Extract the (X, Y) coordinate from the center of the cell holding the provided text.  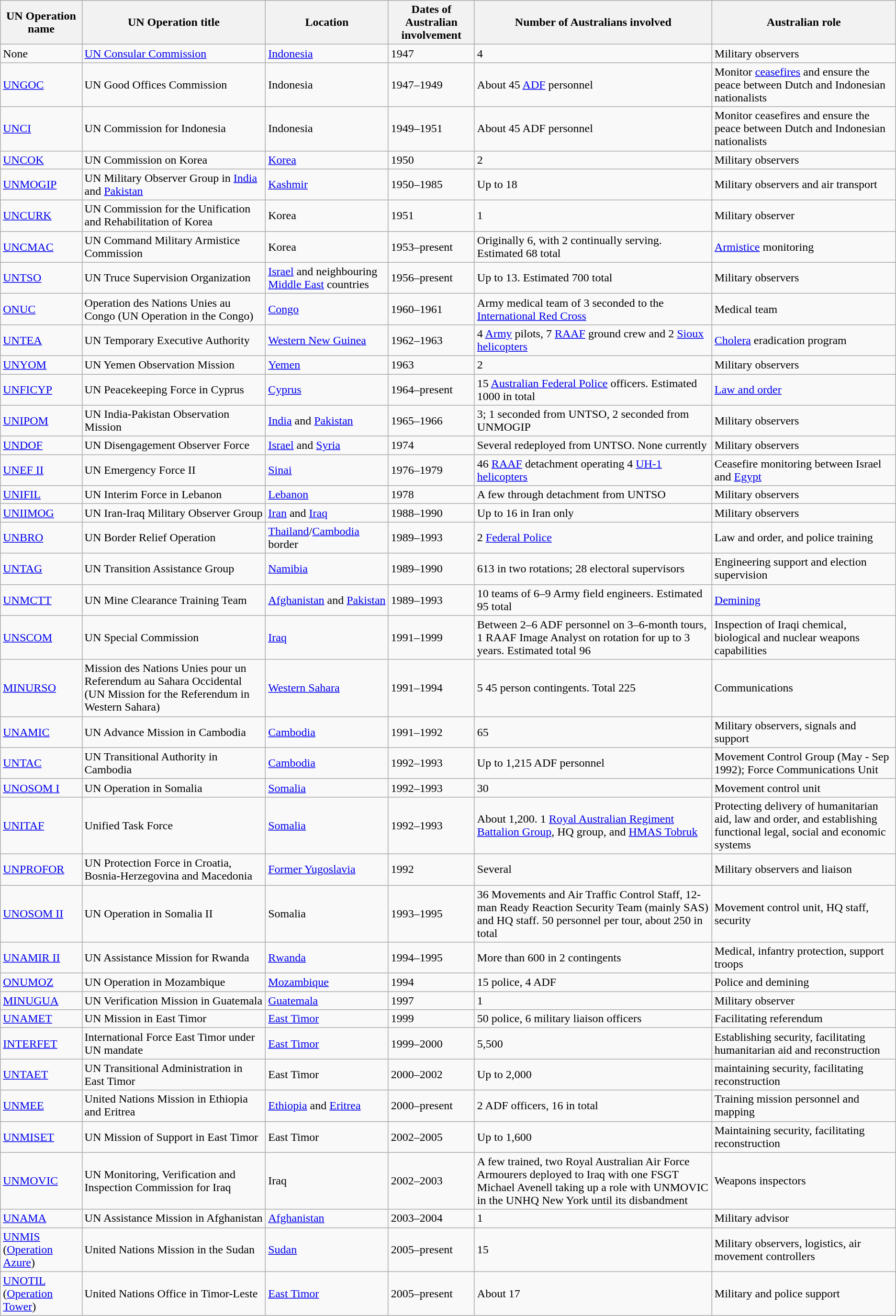
1994 (431, 982)
1992 (431, 869)
UNTSO (41, 278)
1947–1949 (431, 85)
1978 (431, 495)
United Nations Mission in the Sudan (174, 1249)
Ceasefire monitoring between Israel and Egypt (804, 470)
65 (593, 732)
UN Protection Force in Croatia, Bosnia-Herzegovina and Macedonia (174, 869)
Army medical team of 3 seconded to the International Red Cross (593, 309)
15 Australian Federal Police officers. Estimated 1000 in total (593, 390)
More than 600 in 2 contingents (593, 958)
United Nations Office in Timor-Leste (174, 1294)
UN Operation in Somalia II (174, 914)
Movement Control Group (May - Sep 1992); Force Communications Unit (804, 763)
None (41, 54)
Several (593, 869)
Mozambique (327, 982)
Medical, infantry protection, support troops (804, 958)
Up to 16 in Iran only (593, 513)
Israel and neighbouring Middle East countries (327, 278)
India and Pakistan (327, 421)
Western Sahara (327, 688)
Western New Guinea (327, 340)
1962–1963 (431, 340)
UN Operation in Mozambique (174, 982)
Military observers, logistics, air movement controllers (804, 1249)
Movement control unit (804, 788)
10 teams of 6–9 Army field engineers. Estimated 95 total (593, 600)
Cyprus (327, 390)
1976–1979 (431, 470)
UN Commission on Korea (174, 160)
Armistice monitoring (804, 247)
UNIPOM (41, 421)
Up to 13. Estimated 700 total (593, 278)
About 1,200. 1 Royal Australian Regiment Battalion Group, HQ group, and HMAS Tobruk (593, 825)
5,500 (593, 1043)
Facilitating referendum (804, 1019)
Between 2–6 ADF personnel on 3–6-month tours, 1 RAAF Image Analyst on rotation for up to 3 years. Estimated total 96 (593, 637)
Yemen (327, 365)
50 police, 6 military liaison officers (593, 1019)
4 Army pilots, 7 RAAF ground crew and 2 Sioux helicopters (593, 340)
MINURSO (41, 688)
UN Emergency Force II (174, 470)
INTERFET (41, 1043)
Dates of Australian involvement (431, 22)
Mission des Nations Unies pour un Referendum au Sahara Occidental (UN Mission for the Referendum in Western Sahara) (174, 688)
Law and order (804, 390)
1953–present (431, 247)
UNDOF (41, 446)
46 RAAF detachment operating 4 UH-1 helicopters (593, 470)
Demining (804, 600)
UN Operation title (174, 22)
Engineering support and election supervision (804, 569)
Communications (804, 688)
UNAMET (41, 1019)
1964–present (431, 390)
International Force East Timor under UN mandate (174, 1043)
1949–1951 (431, 129)
Number of Australians involved (593, 22)
UN Assistance Mission in Afghanistan (174, 1218)
UN Transitional Authority in Cambodia (174, 763)
United Nations Mission in Ethiopia and Eritrea (174, 1105)
Law and order, and police training (804, 538)
About 17 (593, 1294)
Location (327, 22)
Movement control unit, HQ staff, security (804, 914)
Originally 6, with 2 continually serving. Estimated 68 total (593, 247)
1994–1995 (431, 958)
Australian role (804, 22)
Afghanistan (327, 1218)
UNCURK (41, 215)
Up to 1,600 (593, 1137)
Operation des Nations Unies au Congo (UN Operation in the Congo) (174, 309)
Former Yugoslavia (327, 869)
2000–present (431, 1105)
UNAMIC (41, 732)
1997 (431, 1001)
UNGOC (41, 85)
UN Consular Commission (174, 54)
UN Assistance Mission for Rwanda (174, 958)
UN Operation name (41, 22)
MINUGUA (41, 1001)
1993–1995 (431, 914)
UN Temporary Executive Authority (174, 340)
UNMCTT (41, 600)
1950 (431, 160)
Lebanon (327, 495)
UN Military Observer Group in India and Pakistan (174, 185)
UN Command Military Armistice Commission (174, 247)
1999 (431, 1019)
UN Interim Force in Lebanon (174, 495)
1974 (431, 446)
2003–2004 (431, 1218)
UN Transition Assistance Group (174, 569)
Kashmir (327, 185)
2002–2003 (431, 1181)
15 (593, 1249)
UN Yemen Observation Mission (174, 365)
UNIFIL (41, 495)
15 police, 4 ADF (593, 982)
UN Special Commission (174, 637)
UN Commission for the Unification and Rehabilitation of Korea (174, 215)
UNTAET (41, 1075)
Training mission personnel and mapping (804, 1105)
UN Commission for Indonesia (174, 129)
UNTAC (41, 763)
2 Federal Police (593, 538)
UNMEE (41, 1105)
UNPROFOR (41, 869)
Sinai (327, 470)
UN Advance Mission in Cambodia (174, 732)
UN Mission in East Timor (174, 1019)
Thailand/Cambodia border (327, 538)
UNTEA (41, 340)
Congo (327, 309)
UNBRO (41, 538)
5 45 person contingents. Total 225 (593, 688)
Israel and Syria (327, 446)
UN Transitional Administration in East Timor (174, 1075)
UN Disengagement Observer Force (174, 446)
Cholera eradication program (804, 340)
UNMOVIC (41, 1181)
4 (593, 54)
Maintaining security, facilitating reconstruction (804, 1137)
Ethiopia and Eritrea (327, 1105)
2 ADF officers, 16 in total (593, 1105)
UNFICYP (41, 390)
2000–2002 (431, 1075)
1965–1966 (431, 421)
Military observers, signals and support (804, 732)
UN Good Offices Commission (174, 85)
1963 (431, 365)
UNTAG (41, 569)
1999–2000 (431, 1043)
1989–1990 (431, 569)
UN Peacekeeping Force in Cyprus (174, 390)
UN Mission of Support in East Timor (174, 1137)
Several redeployed from UNTSO. None currently (593, 446)
Iran and Iraq (327, 513)
UNAMA (41, 1218)
UN Truce Supervision Organization (174, 278)
UN Operation in Somalia (174, 788)
1991–1994 (431, 688)
Unified Task Force (174, 825)
UN Monitoring, Verification and Inspection Commission for Iraq (174, 1181)
ONUMOZ (41, 982)
Up to 18 (593, 185)
Military advisor (804, 1218)
UNOSOM II (41, 914)
Military observers and air transport (804, 185)
Protecting delivery of humanitarian aid, law and order, and establishing functional legal, social and economic systems (804, 825)
maintaining security, facilitating reconstruction (804, 1075)
613 in two rotations; 28 electoral supervisors (593, 569)
1950–1985 (431, 185)
30 (593, 788)
UNIIMOG (41, 513)
ONUC (41, 309)
2002–2005 (431, 1137)
UNITAF (41, 825)
Police and demining (804, 982)
Rwanda (327, 958)
Sudan (327, 1249)
1956–present (431, 278)
A few through detachment from UNTSO (593, 495)
3; 1 seconded from UNTSO, 2 seconded from UNMOGIP (593, 421)
1988–1990 (431, 513)
Military and police support (804, 1294)
UNCOK (41, 160)
Namibia (327, 569)
UNOSOM I (41, 788)
UNSCOM (41, 637)
Up to 2,000 (593, 1075)
Establishing security, facilitating humanitarian aid and reconstruction (804, 1043)
UN Verification Mission in Guatemala (174, 1001)
UNEF II (41, 470)
1947 (431, 54)
Inspection of Iraqi chemical, biological and nuclear weapons capabilities (804, 637)
Guatemala (327, 1001)
Medical team (804, 309)
1960–1961 (431, 309)
UNCI (41, 129)
UNCMAC (41, 247)
UNMOGIP (41, 185)
UNMIS (Operation Azure) (41, 1249)
Up to 1,215 ADF personnel (593, 763)
UNAMIR II (41, 958)
UNYOM (41, 365)
UN India-Pakistan Observation Mission (174, 421)
UNOTIL (Operation Tower) (41, 1294)
UN Mine Clearance Training Team (174, 600)
Afghanistan and Pakistan (327, 600)
UN Border Relief Operation (174, 538)
UN Iran-Iraq Military Observer Group (174, 513)
1991–1999 (431, 637)
36 Movements and Air Traffic Control Staff, 12-man Ready Reaction Security Team (mainly SAS) and HQ staff. 50 personnel per tour, about 250 in total (593, 914)
UNMISET (41, 1137)
Weapons inspectors (804, 1181)
Military observers and liaison (804, 869)
1991–1992 (431, 732)
1951 (431, 215)
